From the cell containing the given text, extract its center point as [x, y] coordinate. 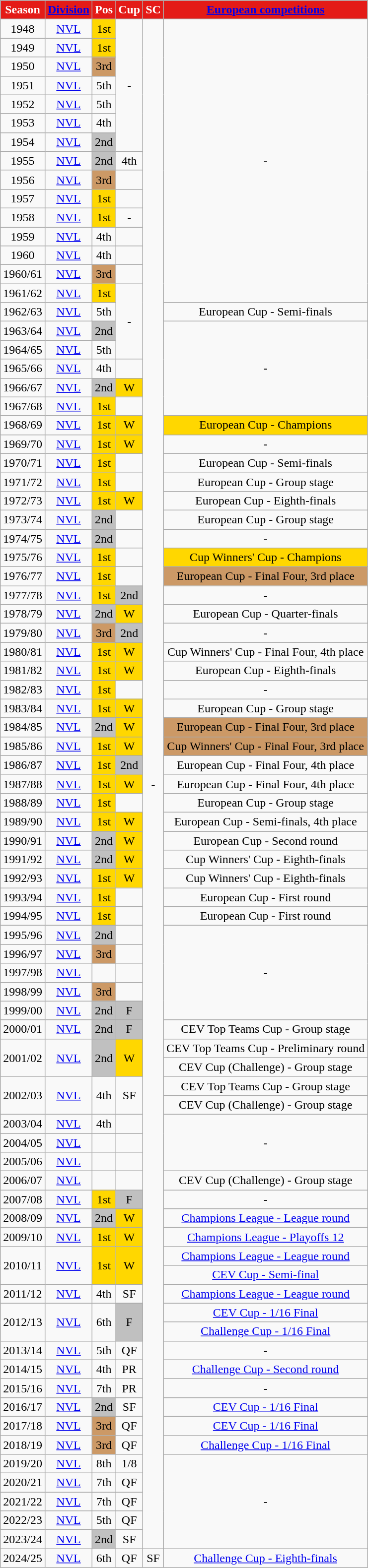
European Cup - Quarter-finals [265, 614]
1951 [23, 85]
8th [104, 1464]
1985/86 [23, 746]
2015/16 [23, 1388]
1994/95 [23, 916]
Season [23, 10]
2013/14 [23, 1350]
1954 [23, 142]
1974/75 [23, 538]
1968/69 [23, 425]
1970/71 [23, 463]
2005/06 [23, 1162]
1983/84 [23, 708]
1984/85 [23, 727]
European competitions [265, 10]
2020/21 [23, 1483]
Cup Winners' Cup - Final Four, 4th place [265, 652]
Champions League - Playoffs 12 [265, 1237]
2008/09 [23, 1218]
1981/82 [23, 671]
1996/97 [23, 954]
2017/18 [23, 1426]
2018/19 [23, 1445]
1963/64 [23, 331]
1953 [23, 123]
1999/00 [23, 1010]
1967/68 [23, 406]
2024/25 [23, 1558]
2014/15 [23, 1369]
1980/81 [23, 652]
1957 [23, 198]
2016/17 [23, 1407]
2004/05 [23, 1142]
1960/61 [23, 274]
2003/04 [23, 1124]
1995/96 [23, 935]
Challenge Cup - Eighth-finals [265, 1558]
1978/79 [23, 614]
1969/70 [23, 444]
2000/01 [23, 1029]
2019/20 [23, 1464]
2011/12 [23, 1294]
European Cup - Second round [265, 841]
2007/08 [23, 1199]
1998/99 [23, 992]
1987/88 [23, 784]
1979/80 [23, 633]
Cup Winners' Cup - Champions [265, 558]
2001/02 [23, 1058]
1988/89 [23, 803]
CEV Top Teams Cup - Preliminary round [265, 1048]
1990/91 [23, 841]
1971/72 [23, 482]
1/8 [129, 1464]
1976/77 [23, 576]
1992/93 [23, 878]
1952 [23, 104]
Challenge Cup - Second round [265, 1369]
1961/62 [23, 293]
2012/13 [23, 1322]
1960 [23, 255]
Cup [129, 10]
1997/98 [23, 973]
1993/94 [23, 897]
1973/74 [23, 519]
1986/87 [23, 765]
1989/90 [23, 821]
European Cup - Champions [265, 425]
Division [69, 10]
1958 [23, 217]
1956 [23, 180]
1959 [23, 237]
2002/03 [23, 1095]
Pos [104, 10]
1965/66 [23, 369]
2023/24 [23, 1539]
1972/73 [23, 501]
1966/67 [23, 387]
1975/76 [23, 558]
2009/10 [23, 1237]
1949 [23, 48]
1962/63 [23, 312]
1991/92 [23, 860]
SC [153, 10]
2021/22 [23, 1502]
2006/07 [23, 1181]
1982/83 [23, 690]
2022/23 [23, 1520]
1977/78 [23, 595]
1964/65 [23, 350]
CEV Cup - Semi-final [265, 1275]
European Cup - Semi-finals, 4th place [265, 821]
2010/11 [23, 1265]
1950 [23, 66]
1948 [23, 29]
1955 [23, 161]
Cup Winners' Cup - Final Four, 3rd place [265, 746]
